Locate the cell with the specified text and output its [X, Y] center coordinate. 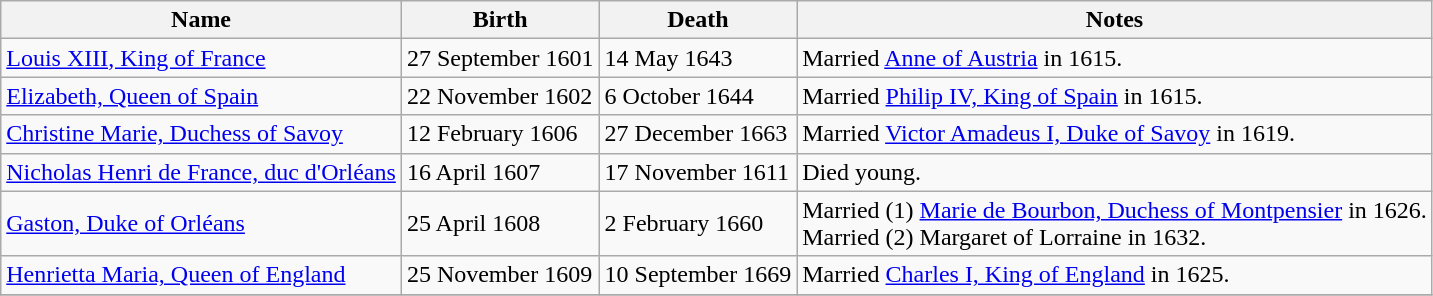
Married Victor Amadeus I, Duke of Savoy in 1619. [1115, 134]
Married Anne of Austria in 1615. [1115, 58]
12 February 1606 [500, 134]
27 September 1601 [500, 58]
Birth [500, 20]
Married Philip IV, King of Spain in 1615. [1115, 96]
Name [202, 20]
2 February 1660 [698, 224]
Died young. [1115, 172]
Christine Marie, Duchess of Savoy [202, 134]
25 November 1609 [500, 275]
6 October 1644 [698, 96]
17 November 1611 [698, 172]
Death [698, 20]
Notes [1115, 20]
Married Charles I, King of England in 1625. [1115, 275]
27 December 1663 [698, 134]
Married (1) Marie de Bourbon, Duchess of Montpensier in 1626.Married (2) Margaret of Lorraine in 1632. [1115, 224]
Elizabeth, Queen of Spain [202, 96]
Henrietta Maria, Queen of England [202, 275]
Gaston, Duke of Orléans [202, 224]
14 May 1643 [698, 58]
22 November 1602 [500, 96]
10 September 1669 [698, 275]
Nicholas Henri de France, duc d'Orléans [202, 172]
25 April 1608 [500, 224]
16 April 1607 [500, 172]
Louis XIII, King of France [202, 58]
